Determine the [x, y] coordinate at the center of the cell enclosing the given text.  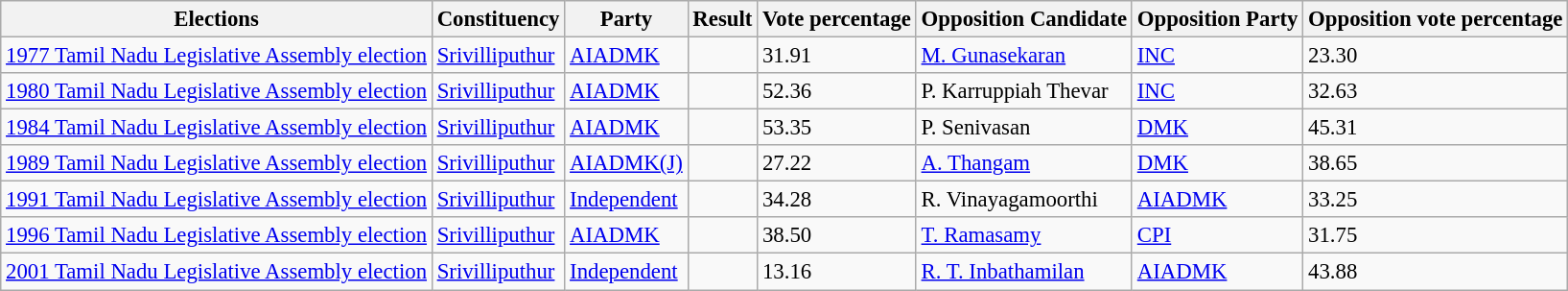
38.50 [837, 235]
AIADMK(J) [626, 163]
23.30 [1436, 56]
34.28 [837, 200]
1980 Tamil Nadu Legislative Assembly election [217, 91]
A. Thangam [1024, 163]
45.31 [1436, 128]
31.75 [1436, 235]
Opposition vote percentage [1436, 19]
R. Vinayagamoorthi [1024, 200]
Constituency [498, 19]
Opposition Candidate [1024, 19]
13.16 [837, 272]
27.22 [837, 163]
P. Karruppiah Thevar [1024, 91]
M. Gunasekaran [1024, 56]
32.63 [1436, 91]
Party [626, 19]
Elections [217, 19]
P. Senivasan [1024, 128]
Result [723, 19]
2001 Tamil Nadu Legislative Assembly election [217, 272]
T. Ramasamy [1024, 235]
Opposition Party [1217, 19]
1991 Tamil Nadu Legislative Assembly election [217, 200]
1977 Tamil Nadu Legislative Assembly election [217, 56]
Vote percentage [837, 19]
1984 Tamil Nadu Legislative Assembly election [217, 128]
33.25 [1436, 200]
53.35 [837, 128]
31.91 [837, 56]
1989 Tamil Nadu Legislative Assembly election [217, 163]
1996 Tamil Nadu Legislative Assembly election [217, 235]
CPI [1217, 235]
38.65 [1436, 163]
52.36 [837, 91]
R. T. Inbathamilan [1024, 272]
43.88 [1436, 272]
